Provide the [x, y] coordinate of the cell's center where the given text is located.  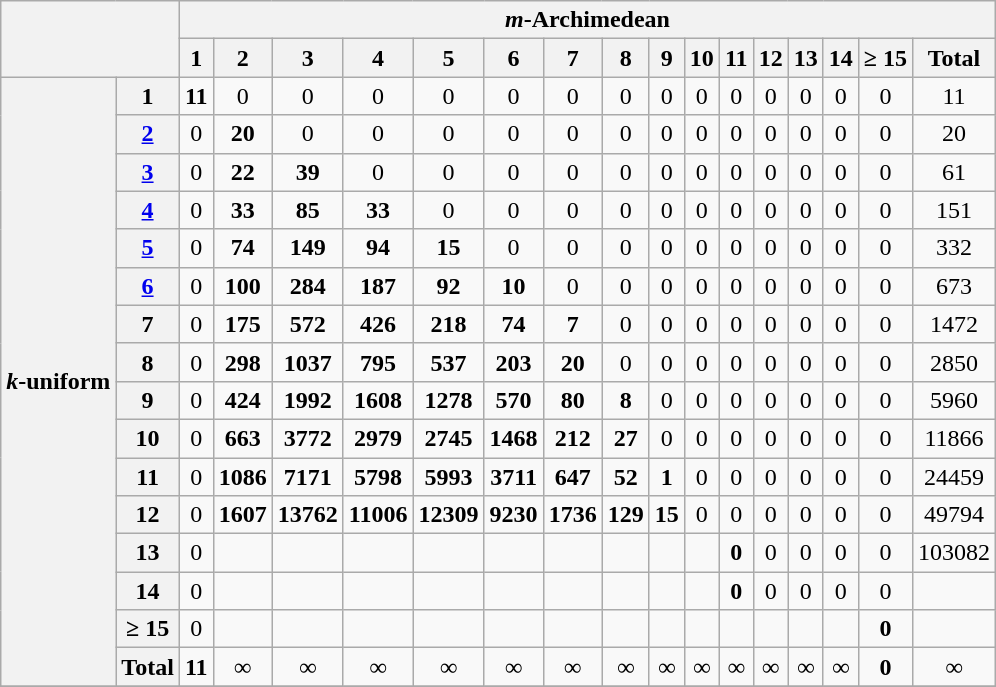
175 [242, 324]
2850 [954, 362]
663 [242, 438]
570 [514, 400]
572 [308, 324]
5993 [448, 477]
212 [572, 438]
1472 [954, 324]
2745 [448, 438]
1278 [448, 400]
647 [572, 477]
49794 [954, 515]
27 [626, 438]
39 [308, 172]
1992 [308, 400]
13762 [308, 515]
284 [308, 286]
673 [954, 286]
11006 [378, 515]
298 [242, 362]
m-Archimedean [587, 20]
149 [308, 248]
1468 [514, 438]
5960 [954, 400]
424 [242, 400]
1607 [242, 515]
129 [626, 515]
22 [242, 172]
92 [448, 286]
1037 [308, 362]
3772 [308, 438]
332 [954, 248]
2979 [378, 438]
24459 [954, 477]
1086 [242, 477]
187 [378, 286]
7171 [308, 477]
795 [378, 362]
426 [378, 324]
61 [954, 172]
5798 [378, 477]
52 [626, 477]
k-uniform [58, 382]
80 [572, 400]
218 [448, 324]
537 [448, 362]
9230 [514, 515]
1608 [378, 400]
203 [514, 362]
85 [308, 210]
100 [242, 286]
12309 [448, 515]
103082 [954, 553]
1736 [572, 515]
151 [954, 210]
11866 [954, 438]
94 [378, 248]
3711 [514, 477]
